Capture the cell that displays the provided text and extract its (x, y) central coordinate. 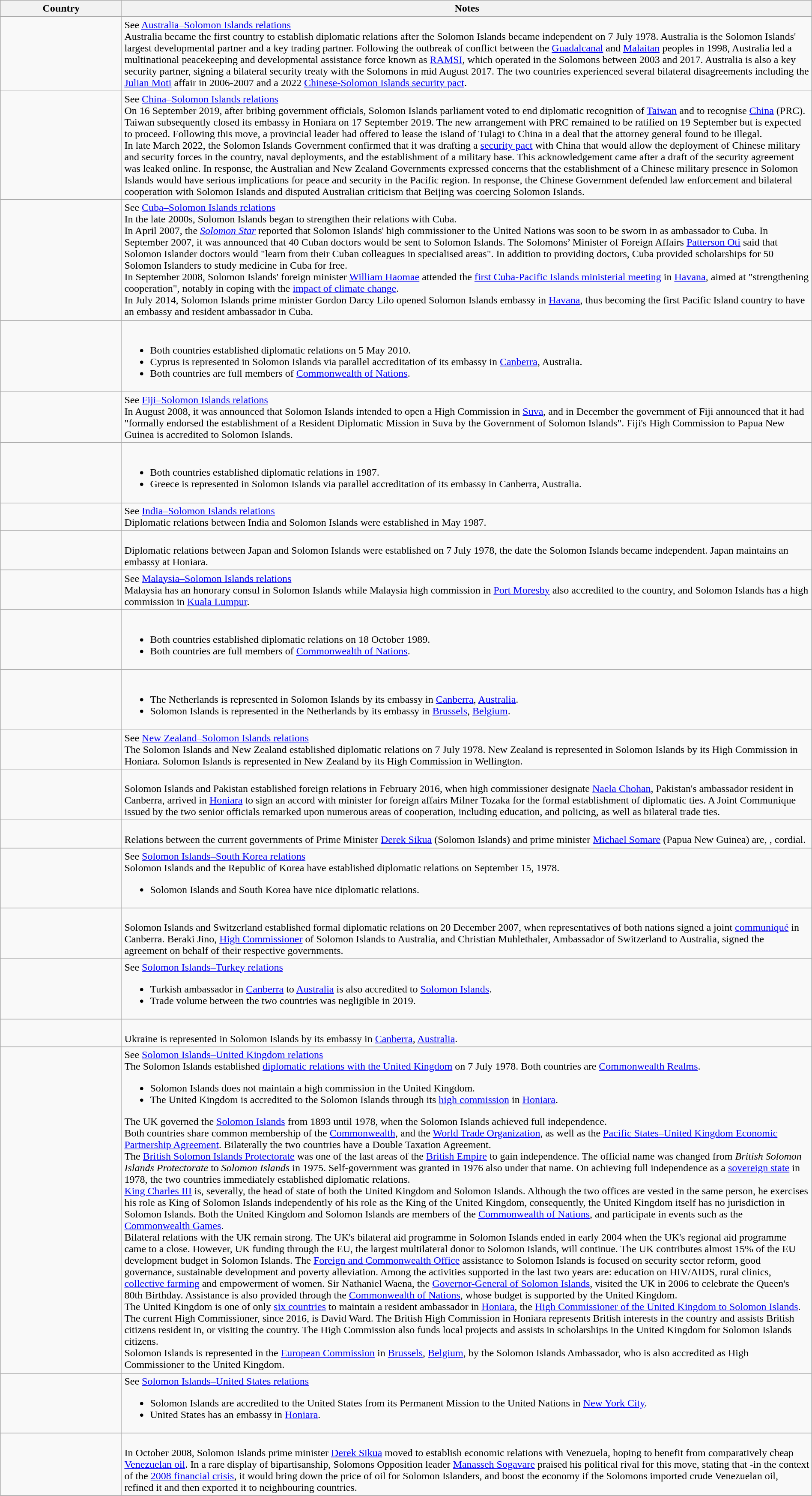
Notes (467, 9)
Country (61, 9)
Both countries established diplomatic relations on 18 October 1989.Both countries are full members of Commonwealth of Nations. (467, 639)
See India–Solomon Islands relationsDiplomatic relations between India and Solomon Islands were established in May 1987. (467, 517)
Ukraine is represented in Solomon Islands by its embassy in Canberra, Australia. (467, 1033)
